Determine the [x, y] coordinate at the center of the cell enclosing the given text.  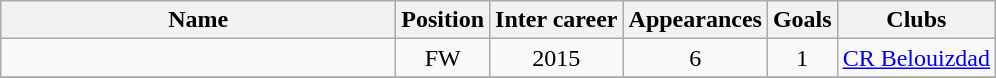
Name [198, 20]
1 [802, 58]
Inter career [556, 20]
2015 [556, 58]
Goals [802, 20]
CR Belouizdad [916, 58]
Appearances [695, 20]
FW [443, 58]
Clubs [916, 20]
6 [695, 58]
Position [443, 20]
